Provide the (x, y) coordinate of the cell's center where the given text is located.  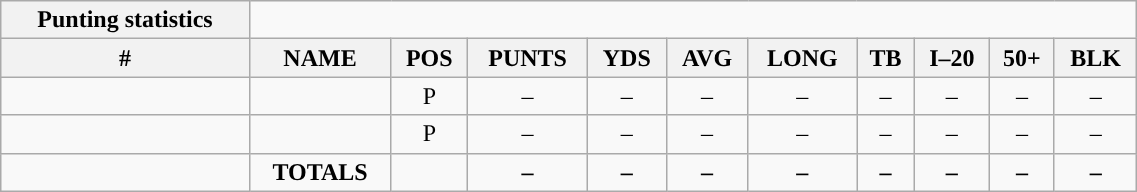
BLK (1095, 58)
I–20 (952, 58)
PUNTS (528, 58)
YDS (626, 58)
# (125, 58)
50+ (1022, 58)
POS (430, 58)
LONG (802, 58)
Punting statistics (125, 20)
TB (886, 58)
AVG (707, 58)
TOTALS (320, 172)
NAME (320, 58)
